Find where the given text appears and provide that cell's center as (X, Y) coordinate. 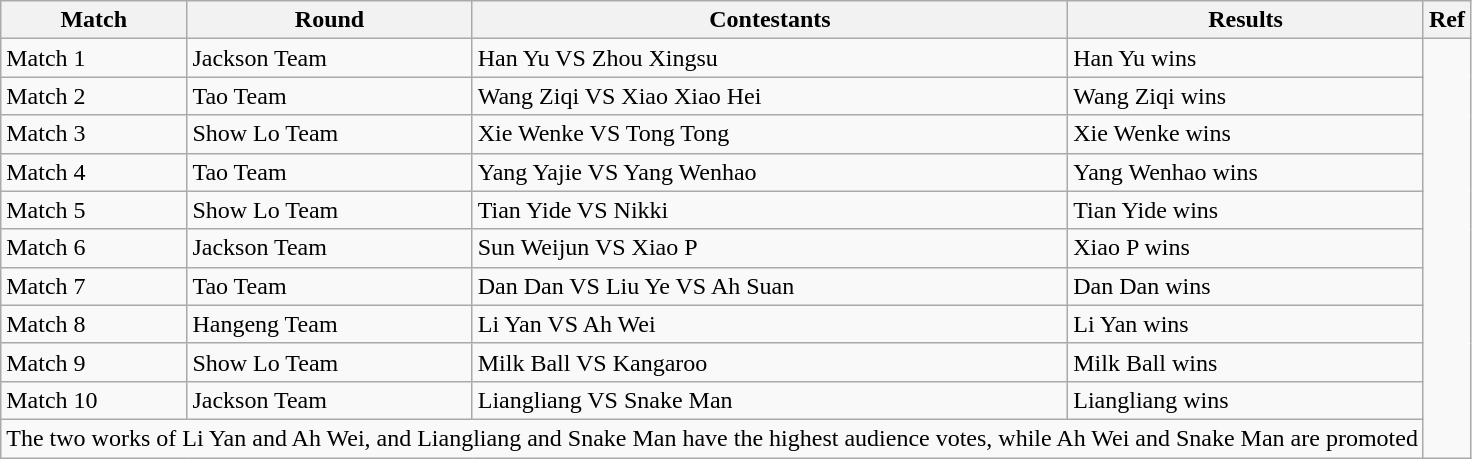
Han Yu VS Zhou Xingsu (770, 58)
Milk Ball wins (1246, 362)
Li Yan wins (1246, 324)
Ref (1446, 20)
Yang Wenhao wins (1246, 172)
Milk Ball VS Kangaroo (770, 362)
Match 2 (94, 96)
Match 7 (94, 286)
The two works of Li Yan and Ah Wei, and Liangliang and Snake Man have the highest audience votes, while Ah Wei and Snake Man are promoted (712, 438)
Sun Weijun VS Xiao P (770, 248)
Round (330, 20)
Tian Yide VS Nikki (770, 210)
Han Yu wins (1246, 58)
Wang Ziqi wins (1246, 96)
Liangliang VS Snake Man (770, 400)
Results (1246, 20)
Xie Wenke wins (1246, 134)
Hangeng Team (330, 324)
Match 4 (94, 172)
Match 9 (94, 362)
Dan Dan wins (1246, 286)
Match 5 (94, 210)
Match (94, 20)
Contestants (770, 20)
Match 10 (94, 400)
Dan Dan VS Liu Ye VS Ah Suan (770, 286)
Match 3 (94, 134)
Match 1 (94, 58)
Li Yan VS Ah Wei (770, 324)
Match 6 (94, 248)
Xiao P wins (1246, 248)
Match 8 (94, 324)
Yang Yajie VS Yang Wenhao (770, 172)
Xie Wenke VS Tong Tong (770, 134)
Liangliang wins (1246, 400)
Wang Ziqi VS Xiao Xiao Hei (770, 96)
Tian Yide wins (1246, 210)
